Return [X, Y] of the center of cell containing provided text 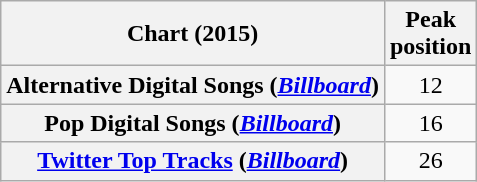
Twitter Top Tracks (Billboard) [193, 161]
Pop Digital Songs (Billboard) [193, 123]
26 [430, 161]
Peakposition [430, 34]
16 [430, 123]
12 [430, 85]
Chart (2015) [193, 34]
Alternative Digital Songs (Billboard) [193, 85]
